Locate the cell with the specified text and output its (X, Y) center coordinate. 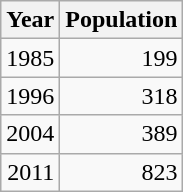
199 (122, 58)
823 (122, 172)
2004 (30, 134)
1996 (30, 96)
2011 (30, 172)
318 (122, 96)
Population (122, 20)
1985 (30, 58)
389 (122, 134)
Year (30, 20)
